Scan for the cell matching the given text and deliver its [X, Y] coordinate at center. 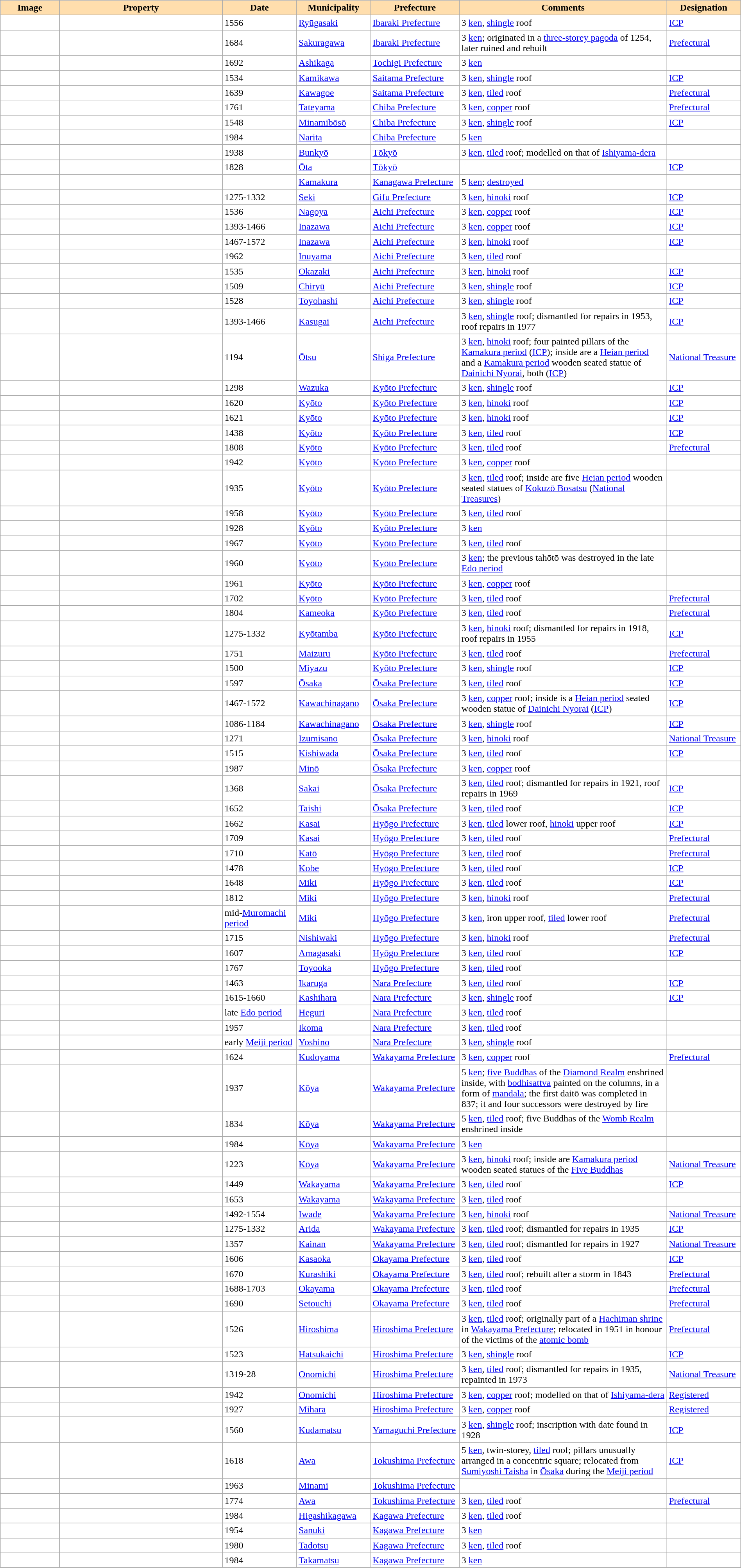
Sakuragawa [334, 43]
1812 [260, 898]
3 ken, tiled roof; originally part of a Hachiman shrine in Wakayama Prefecture; relocated in 1951 in honour of the victims of the atomic bomb [563, 1329]
3 ken, hinoki roof; inside are Kamakura period wooden seated statues of the Five Buddhas [563, 1164]
Kamikawa [334, 78]
Prefecture [415, 8]
Kamakura [334, 182]
Wazuka [334, 388]
1607 [260, 953]
3 ken, tiled roof; dismantled for repairs in 1927 [563, 1244]
Comments [563, 8]
Taishi [334, 809]
Ikaruga [334, 983]
Amagasaki [334, 953]
Toyooka [334, 968]
3 ken, shingle roof; inscription with date found in 1928 [563, 1430]
3 ken, copper roof; inside is a Heian period seated wooden statue of Dainichi Nyorai (ICP) [563, 703]
1652 [260, 809]
Sanuki [334, 1530]
Ryūgasaki [334, 23]
1761 [260, 108]
1528 [260, 301]
Nishiwaki [334, 938]
1509 [260, 286]
1556 [260, 23]
3 ken, tiled roof; inside are five Heian period wooden seated statues of Kokuzō Bosatsu (National Treasures) [563, 488]
1958 [260, 513]
1715 [260, 938]
1963 [260, 1486]
1368 [260, 788]
1709 [260, 838]
Chiryū [334, 286]
1500 [260, 668]
Tadotsu [334, 1545]
1967 [260, 543]
Arida [334, 1229]
Date [260, 8]
1808 [260, 447]
1535 [260, 271]
3 ken, tiled roof; dismantled for repairs in 1921, roof repairs in 1969 [563, 788]
mid-Muromachi period [260, 918]
1662 [260, 823]
Inuyama [334, 257]
1927 [260, 1410]
1271 [260, 738]
1620 [260, 403]
1536 [260, 212]
1523 [260, 1355]
1438 [260, 432]
1928 [260, 528]
Tochigi Prefecture [415, 63]
5 ken, tiled roof; five Buddhas of the Womb Realm enshrined inside [563, 1124]
Katō [334, 853]
Yamaguchi Prefecture [415, 1430]
1615-1660 [260, 997]
1618 [260, 1460]
1319-28 [260, 1375]
3 ken, tiled roof; rebuilt after a storm in 1843 [563, 1274]
1937 [260, 1088]
3 ken, tiled roof; dismantled for repairs in 1935, repainted in 1973 [563, 1375]
1980 [260, 1545]
1767 [260, 968]
Tateyama [334, 108]
Kasaoka [334, 1259]
Minamibōsō [334, 122]
1298 [260, 388]
Image [30, 8]
1684 [260, 43]
Kasugai [334, 321]
5 ken, twin-storey, tiled roof; pillars unusually arranged in a concentric square; relocated from Sumiyoshi Taisha in Ōsaka during the Meiji period [563, 1460]
Hatsukaichi [334, 1355]
1548 [260, 122]
Kudamatsu [334, 1430]
Izumisano [334, 738]
1653 [260, 1199]
Seki [334, 197]
Ōtsu [334, 357]
1357 [260, 1244]
3 ken, tiled roof; modelled on that of Ishiyama-dera [563, 152]
Minami [334, 1486]
Nagoya [334, 212]
Yoshino [334, 1042]
3 ken, shingle roof; dismantled for repairs in 1953, roof repairs in 1977 [563, 321]
Hiroshima [334, 1329]
Kyōtamba [334, 633]
Sakai [334, 788]
3 ken, tiled lower roof, hinoki upper roof [563, 823]
5 ken; destroyed [563, 182]
1987 [260, 768]
3 ken, iron upper roof, tiled lower roof [563, 918]
1478 [260, 868]
1194 [260, 357]
1624 [260, 1057]
Setouchi [334, 1303]
1961 [260, 583]
1526 [260, 1329]
Higashikagawa [334, 1516]
1597 [260, 683]
1606 [260, 1259]
1560 [260, 1430]
Ashikaga [334, 63]
3 ken, tiled roof; dismantled for repairs in 1935 [563, 1229]
Municipality [334, 8]
1710 [260, 853]
Gifu Prefecture [415, 197]
1639 [260, 93]
1670 [260, 1274]
3 ken; the previous tahōtō was destroyed in the late Edo period [563, 563]
1534 [260, 78]
Kameoka [334, 613]
early Meiji period [260, 1042]
Property [141, 8]
Shiga Prefecture [415, 357]
Kurashiki [334, 1274]
1935 [260, 488]
1954 [260, 1530]
5 ken [563, 137]
Iwade [334, 1214]
1648 [260, 883]
Bunkyō [334, 152]
1702 [260, 598]
Designation [704, 8]
3 ken, copper roof; modelled on that of Ishiyama-dera [563, 1395]
1463 [260, 983]
Toyohashi [334, 301]
late Edo period [260, 1012]
1690 [260, 1303]
1515 [260, 753]
1828 [260, 167]
Okazaki [334, 271]
Kobe [334, 868]
Kanagawa Prefecture [415, 182]
1621 [260, 418]
3 ken; originated in a three-storey pagoda of 1254, later ruined and rebuilt [563, 43]
1834 [260, 1124]
Kainan [334, 1244]
1692 [260, 63]
Kawagoe [334, 93]
1957 [260, 1027]
Miyazu [334, 668]
1774 [260, 1501]
1688-1703 [260, 1288]
1492-1554 [260, 1214]
Kashihara [334, 997]
3 ken, hinoki roof; dismantled for repairs in 1918, roof repairs in 1955 [563, 633]
Takamatsu [334, 1560]
1751 [260, 653]
Ōta [334, 167]
Maizuru [334, 653]
1449 [260, 1184]
Minō [334, 768]
Okayama [334, 1288]
Narita [334, 137]
Kishiwada [334, 753]
1960 [260, 563]
Ōsaka [334, 683]
1086-1184 [260, 723]
Ikoma [334, 1027]
1938 [260, 152]
Mihara [334, 1410]
1962 [260, 257]
Kudoyama [334, 1057]
1804 [260, 613]
Heguri [334, 1012]
1223 [260, 1164]
